Capture the cell that displays the provided text and extract its [X, Y] central coordinate. 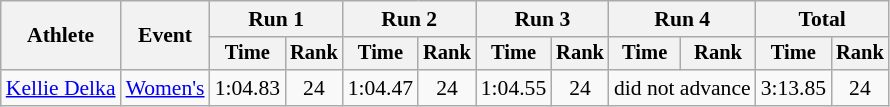
Run 2 [410, 19]
1:04.55 [514, 88]
Run 4 [682, 19]
Run 1 [276, 19]
Women's [166, 88]
did not advance [682, 88]
1:04.47 [380, 88]
Run 3 [542, 19]
Athlete [61, 36]
Kellie Delka [61, 88]
1:04.83 [248, 88]
3:13.85 [794, 88]
Event [166, 36]
Total [822, 19]
